From the cell containing the given text, extract its center point as [X, Y] coordinate. 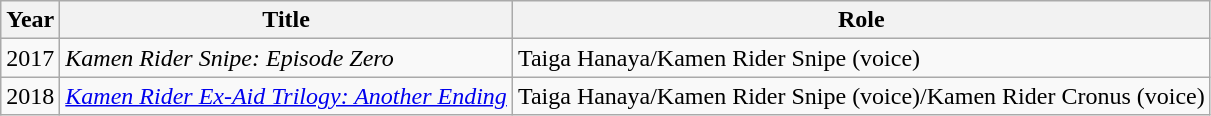
Taiga Hanaya/Kamen Rider Snipe (voice) [861, 58]
Taiga Hanaya/Kamen Rider Snipe (voice)/Kamen Rider Cronus (voice) [861, 96]
Role [861, 20]
Kamen Rider Snipe: Episode Zero [286, 58]
Title [286, 20]
Year [30, 20]
2017 [30, 58]
Kamen Rider Ex-Aid Trilogy: Another Ending [286, 96]
2018 [30, 96]
